Capture the cell that displays the provided text and extract its [X, Y] central coordinate. 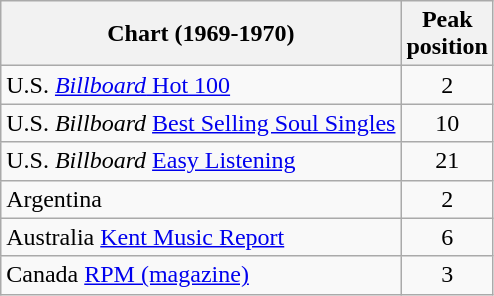
Canada RPM (magazine) [201, 275]
U.S. Billboard Best Selling Soul Singles [201, 123]
U.S. Billboard Hot 100 [201, 85]
U.S. Billboard Easy Listening [201, 161]
10 [447, 123]
Australia Kent Music Report [201, 237]
21 [447, 161]
3 [447, 275]
Peakposition [447, 34]
Chart (1969-1970) [201, 34]
Argentina [201, 199]
6 [447, 237]
